Identify which cell holds the provided text, then report its [x, y] central coordinate. 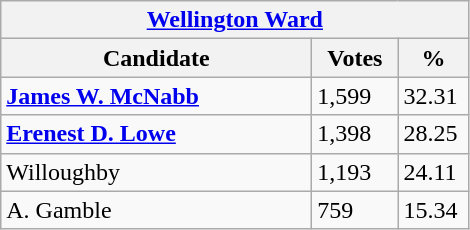
1,193 [355, 172]
15.34 [434, 210]
Erenest D. Lowe [156, 134]
James W. McNabb [156, 96]
% [434, 58]
1,599 [355, 96]
A. Gamble [156, 210]
32.31 [434, 96]
24.11 [434, 172]
Votes [355, 58]
Candidate [156, 58]
Wellington Ward [235, 20]
Willoughby [156, 172]
759 [355, 210]
28.25 [434, 134]
1,398 [355, 134]
